Locate the cell with the specified text and output its (X, Y) center coordinate. 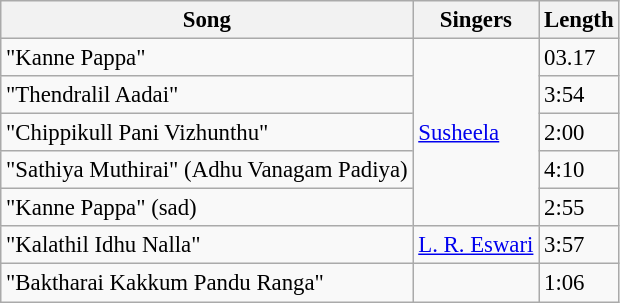
Length (579, 20)
"Sathiya Muthirai" (Adhu Vanagam Padiya) (207, 170)
03.17 (579, 58)
"Chippikull Pani Vizhunthu" (207, 133)
Singers (476, 20)
"Kanne Pappa" (sad) (207, 208)
"Baktharai Kakkum Pandu Ranga" (207, 283)
4:10 (579, 170)
3:54 (579, 95)
"Thendralil Aadai" (207, 95)
Song (207, 20)
2:55 (579, 208)
3:57 (579, 245)
L. R. Eswari (476, 245)
"Kanne Pappa" (207, 58)
Susheela (476, 133)
"Kalathil Idhu Nalla" (207, 245)
1:06 (579, 283)
2:00 (579, 133)
